Identify which cell holds the provided text, then report its (X, Y) central coordinate. 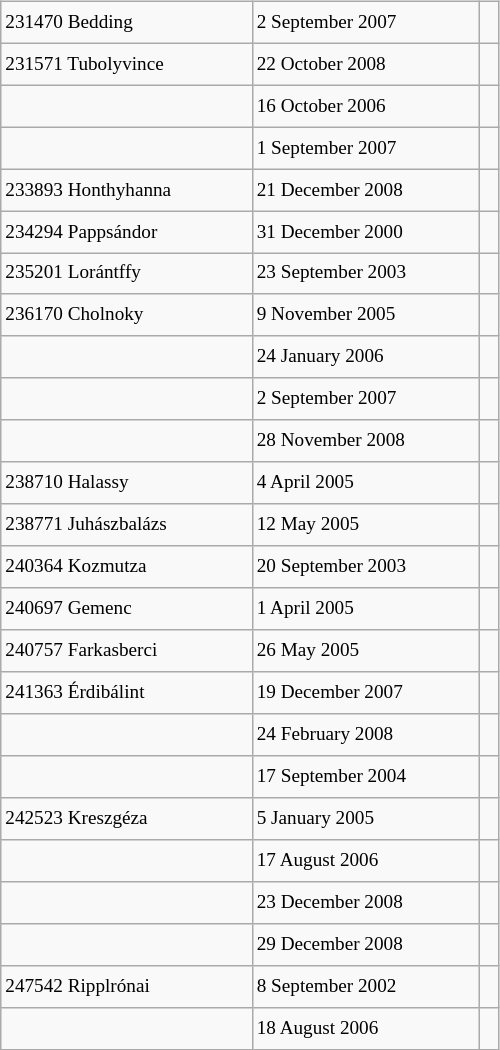
1 September 2007 (366, 148)
12 May 2005 (366, 525)
5 January 2005 (366, 819)
24 February 2008 (366, 735)
247542 Ripplrónai (126, 986)
24 January 2006 (366, 357)
231571 Tubolyvince (126, 64)
20 September 2003 (366, 567)
1 April 2005 (366, 609)
234294 Pappsándor (126, 232)
23 September 2003 (366, 274)
29 December 2008 (366, 944)
241363 Érdibálint (126, 693)
242523 Kreszgéza (126, 819)
18 August 2006 (366, 1028)
4 April 2005 (366, 483)
240757 Farkasberci (126, 651)
17 September 2004 (366, 777)
8 September 2002 (366, 986)
28 November 2008 (366, 441)
9 November 2005 (366, 315)
16 October 2006 (366, 106)
238771 Juhászbalázs (126, 525)
31 December 2000 (366, 232)
231470 Bedding (126, 22)
233893 Honthyhanna (126, 190)
26 May 2005 (366, 651)
17 August 2006 (366, 861)
21 December 2008 (366, 190)
240364 Kozmutza (126, 567)
238710 Halassy (126, 483)
235201 Lorántffy (126, 274)
240697 Gemenc (126, 609)
19 December 2007 (366, 693)
23 December 2008 (366, 902)
22 October 2008 (366, 64)
236170 Cholnoky (126, 315)
